Extract the [X, Y] coordinate from the center of the cell holding the provided text.  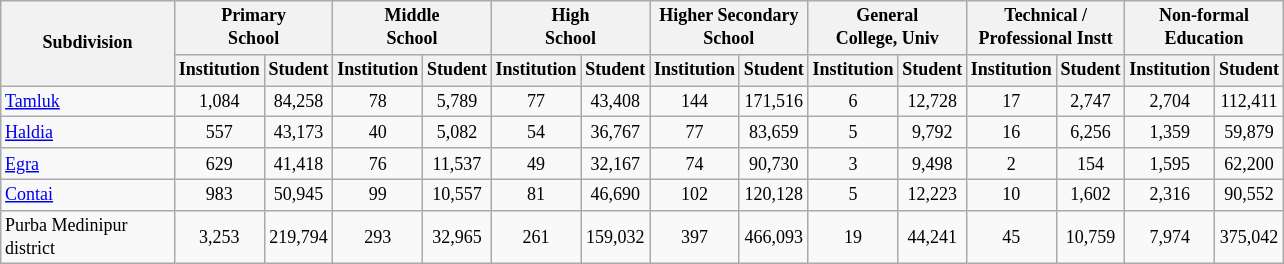
144 [695, 102]
2,704 [1170, 102]
5,789 [458, 102]
50,945 [298, 194]
466,093 [774, 237]
2,316 [1170, 194]
49 [536, 164]
397 [695, 237]
3 [853, 164]
90,730 [774, 164]
78 [378, 102]
17 [1011, 102]
11,537 [458, 164]
GeneralCollege, Univ [887, 28]
261 [536, 237]
6,256 [1090, 132]
9,498 [932, 164]
83,659 [774, 132]
45 [1011, 237]
12,728 [932, 102]
10,557 [458, 194]
41,418 [298, 164]
Tamluk [88, 102]
629 [219, 164]
76 [378, 164]
120,128 [774, 194]
983 [219, 194]
5,082 [458, 132]
36,767 [616, 132]
84,258 [298, 102]
Purba Medinipur district [88, 237]
9,792 [932, 132]
1,595 [1170, 164]
81 [536, 194]
Subdivision [88, 44]
54 [536, 132]
Contai [88, 194]
32,167 [616, 164]
19 [853, 237]
3,253 [219, 237]
293 [378, 237]
46,690 [616, 194]
557 [219, 132]
Non-formalEducation [1204, 28]
44,241 [932, 237]
10,759 [1090, 237]
12,223 [932, 194]
PrimarySchool [253, 28]
10 [1011, 194]
6 [853, 102]
112,411 [1250, 102]
62,200 [1250, 164]
43,408 [616, 102]
74 [695, 164]
Egra [88, 164]
43,173 [298, 132]
375,042 [1250, 237]
HighSchool [570, 28]
59,879 [1250, 132]
7,974 [1170, 237]
Haldia [88, 132]
2 [1011, 164]
2,747 [1090, 102]
171,516 [774, 102]
102 [695, 194]
154 [1090, 164]
219,794 [298, 237]
16 [1011, 132]
1,084 [219, 102]
1,359 [1170, 132]
159,032 [616, 237]
99 [378, 194]
Higher SecondarySchool [729, 28]
1,602 [1090, 194]
MiddleSchool [412, 28]
40 [378, 132]
32,965 [458, 237]
90,552 [1250, 194]
Technical /Professional Instt [1045, 28]
